Return (x, y) of the center of cell containing provided text 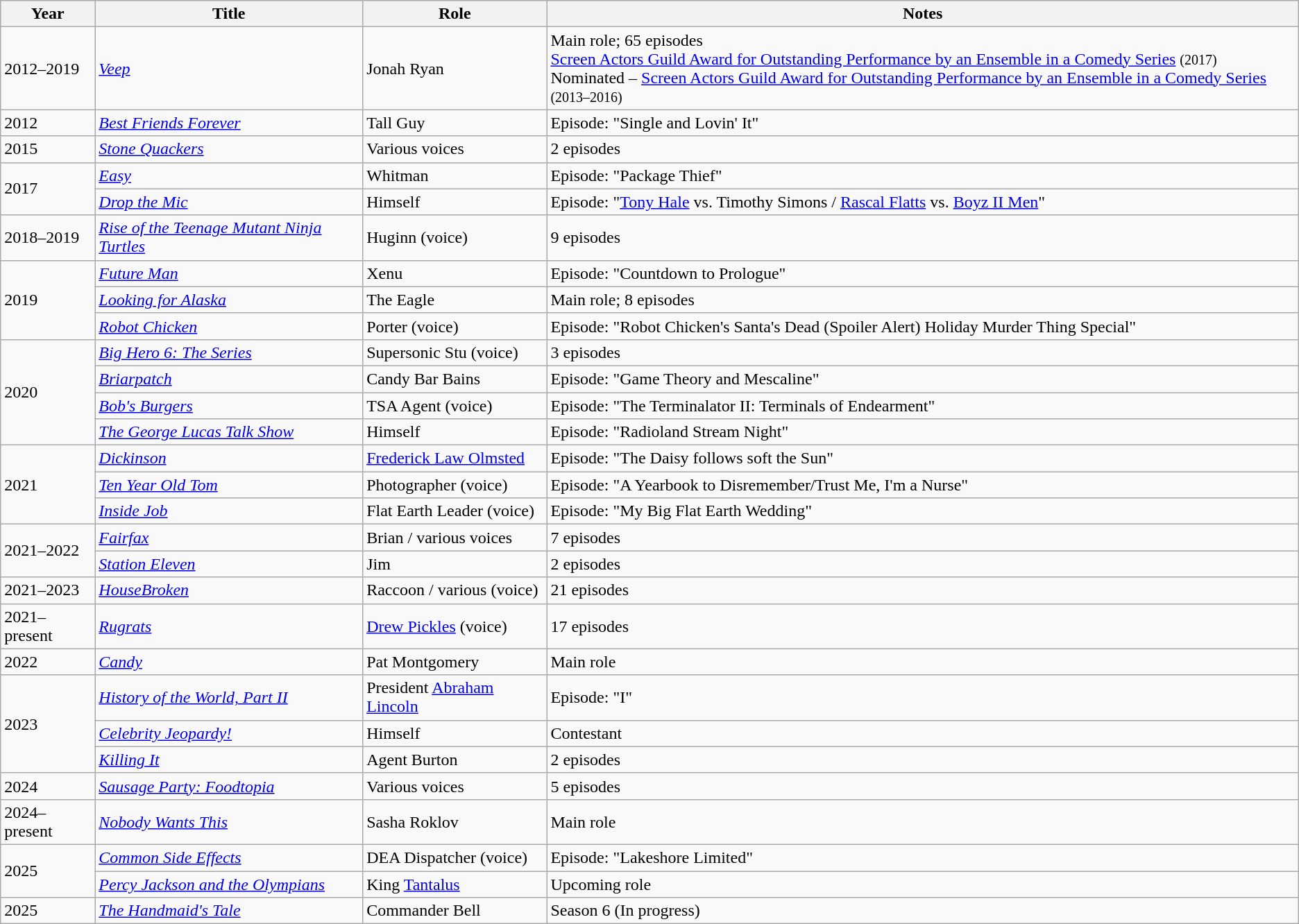
The Eagle (455, 300)
Drew Pickles (voice) (455, 626)
Jim (455, 564)
Candy Bar Bains (455, 379)
King Tantalus (455, 884)
Station Eleven (229, 564)
Rise of the Teenage Mutant Ninja Turtles (229, 237)
Huginn (voice) (455, 237)
Episode: "The Terminalator II: Terminals of Endearment" (923, 406)
Contestant (923, 733)
Rugrats (229, 626)
Flat Earth Leader (voice) (455, 511)
Nobody Wants This (229, 821)
Stone Quackers (229, 149)
Commander Bell (455, 911)
Raccoon / various (voice) (455, 590)
9 episodes (923, 237)
Drop the Mic (229, 202)
Sausage Party: Foodtopia (229, 786)
2012 (48, 123)
2021–2022 (48, 551)
Easy (229, 176)
Episode: "I" (923, 698)
Episode: "The Daisy follows soft the Sun" (923, 459)
The Handmaid's Tale (229, 911)
21 episodes (923, 590)
Brian / various voices (455, 538)
Pat Montgomery (455, 662)
Agent Burton (455, 760)
TSA Agent (voice) (455, 406)
Veep (229, 68)
Big Hero 6: The Series (229, 352)
Main role; 8 episodes (923, 300)
Percy Jackson and the Olympians (229, 884)
2012–2019 (48, 68)
HouseBroken (229, 590)
President Abraham Lincoln (455, 698)
Common Side Effects (229, 857)
Porter (voice) (455, 326)
Briarpatch (229, 379)
Episode: "Countdown to Prologue" (923, 273)
2020 (48, 392)
Role (455, 14)
Upcoming role (923, 884)
Title (229, 14)
Frederick Law Olmsted (455, 459)
Episode: "Package Thief" (923, 176)
Episode: "Tony Hale vs. Timothy Simons / Rascal Flatts vs. Boyz II Men" (923, 202)
5 episodes (923, 786)
Sasha Roklov (455, 821)
Episode: "Radioland Stream Night" (923, 432)
History of the World, Part II (229, 698)
Jonah Ryan (455, 68)
2024 (48, 786)
3 episodes (923, 352)
Episode: "A Yearbook to Disremember/Trust Me, I'm a Nurse" (923, 485)
2022 (48, 662)
17 episodes (923, 626)
Future Man (229, 273)
Best Friends Forever (229, 123)
Photographer (voice) (455, 485)
2021 (48, 485)
Episode: "Lakeshore Limited" (923, 857)
2021–present (48, 626)
2024–present (48, 821)
Year (48, 14)
Episode: "My Big Flat Earth Wedding" (923, 511)
Supersonic Stu (voice) (455, 352)
7 episodes (923, 538)
2021–2023 (48, 590)
Notes (923, 14)
The George Lucas Talk Show (229, 432)
Bob's Burgers (229, 406)
Episode: "Robot Chicken's Santa's Dead (Spoiler Alert) Holiday Murder Thing Special" (923, 326)
Candy (229, 662)
2018–2019 (48, 237)
Looking for Alaska (229, 300)
2023 (48, 724)
2015 (48, 149)
Celebrity Jeopardy! (229, 733)
Season 6 (In progress) (923, 911)
2017 (48, 189)
Whitman (455, 176)
Episode: "Game Theory and Mescaline" (923, 379)
Inside Job (229, 511)
Fairfax (229, 538)
Xenu (455, 273)
Episode: "Single and Lovin' It" (923, 123)
Robot Chicken (229, 326)
Tall Guy (455, 123)
Ten Year Old Tom (229, 485)
Dickinson (229, 459)
DEA Dispatcher (voice) (455, 857)
2019 (48, 300)
Killing It (229, 760)
